Identify which cell holds the provided text, then report its [x, y] central coordinate. 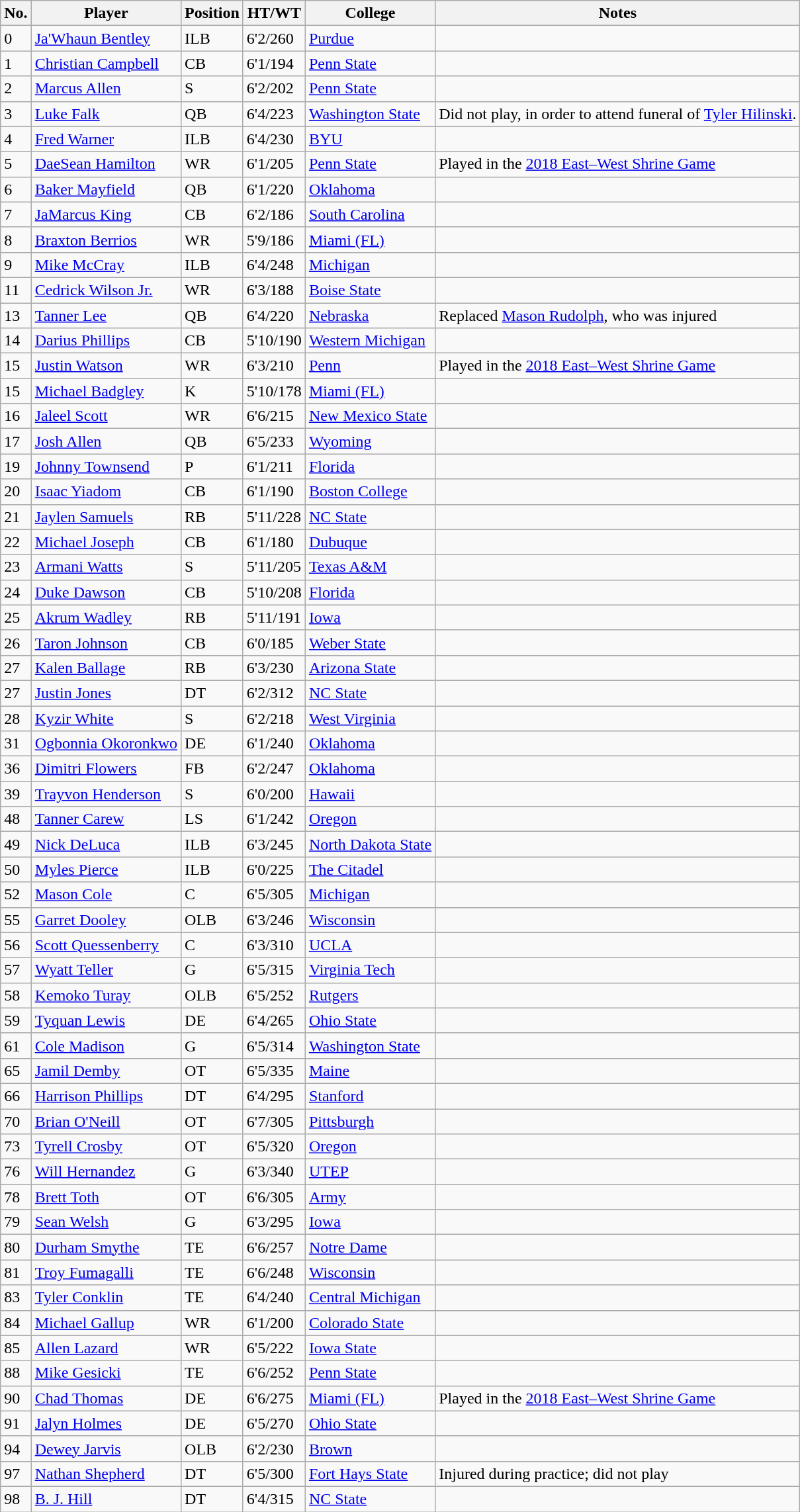
6'2/230 [274, 1448]
Will Hernandez [106, 1172]
B. J. Hill [106, 1499]
Sean Welsh [106, 1222]
84 [16, 1323]
6'6/305 [274, 1197]
Tyler Conklin [106, 1298]
6'1/242 [274, 819]
6'3/310 [274, 945]
Duke Dawson [106, 592]
Fort Hays State [370, 1474]
91 [16, 1423]
66 [16, 1096]
Texas A&M [370, 567]
Tyrell Crosby [106, 1147]
56 [16, 945]
17 [16, 441]
Darius Phillips [106, 341]
6'1/240 [274, 744]
94 [16, 1448]
59 [16, 1020]
98 [16, 1499]
Ogbonnia Okoronkwo [106, 744]
Justin Watson [106, 366]
13 [16, 316]
6'4/295 [274, 1096]
6'3/295 [274, 1222]
Mike Gesicki [106, 1373]
Dewey Jarvis [106, 1448]
College [370, 13]
20 [16, 492]
Pittsburgh [370, 1122]
Injured during practice; did not play [618, 1474]
6 [16, 189]
6'1/200 [274, 1323]
6'3/246 [274, 920]
7 [16, 214]
1 [16, 64]
Nebraska [370, 316]
Arizona State [370, 668]
HT/WT [274, 13]
6'5/300 [274, 1474]
6'1/180 [274, 542]
6'1/205 [274, 164]
Armani Watts [106, 567]
5 [16, 164]
Western Michigan [370, 341]
6'5/305 [274, 895]
Position [212, 13]
6'7/305 [274, 1122]
Purdue [370, 38]
6'0/200 [274, 794]
24 [16, 592]
Trayvon Henderson [106, 794]
16 [16, 416]
5'10/190 [274, 341]
Chad Thomas [106, 1398]
6'6/275 [274, 1398]
Cole Madison [106, 1045]
6'3/340 [274, 1172]
Army [370, 1197]
6'4/240 [274, 1298]
Nick DeLuca [106, 844]
6'4/223 [274, 114]
6'3/245 [274, 844]
Player [106, 13]
Dimitri Flowers [106, 769]
Penn [370, 366]
No. [16, 13]
5'10/208 [274, 592]
6'1/220 [274, 189]
6'5/314 [274, 1045]
LS [212, 819]
2 [16, 89]
6'4/315 [274, 1499]
Central Michigan [370, 1298]
6'2/218 [274, 718]
73 [16, 1147]
Iowa State [370, 1348]
Isaac Yiadom [106, 492]
Tyquan Lewis [106, 1020]
6'5/270 [274, 1423]
6'6/248 [274, 1272]
Weber State [370, 643]
22 [16, 542]
FB [212, 769]
6'6/215 [274, 416]
6'3/188 [274, 290]
Ja'Whaun Bentley [106, 38]
81 [16, 1272]
Kalen Ballage [106, 668]
K [212, 391]
5'10/178 [274, 391]
Mason Cole [106, 895]
Did not play, in order to attend funeral of Tyler Hilinski. [618, 114]
UTEP [370, 1172]
83 [16, 1298]
76 [16, 1172]
Garret Dooley [106, 920]
Maine [370, 1071]
Tanner Lee [106, 316]
Brett Toth [106, 1197]
6'1/190 [274, 492]
90 [16, 1398]
70 [16, 1122]
Brown [370, 1448]
Tanner Carew [106, 819]
Jalyn Holmes [106, 1423]
97 [16, 1474]
Johnny Townsend [106, 467]
Michael Badgley [106, 391]
The Citadel [370, 869]
6'4/265 [274, 1020]
6'3/210 [274, 366]
Fred Warner [106, 139]
Colorado State [370, 1323]
New Mexico State [370, 416]
23 [16, 567]
Marcus Allen [106, 89]
Allen Lazard [106, 1348]
Notre Dame [370, 1247]
West Virginia [370, 718]
5'9/186 [274, 240]
48 [16, 819]
6'5/252 [274, 995]
Jaleel Scott [106, 416]
North Dakota State [370, 844]
South Carolina [370, 214]
6'2/186 [274, 214]
Boise State [370, 290]
Braxton Berrios [106, 240]
Josh Allen [106, 441]
6'5/320 [274, 1147]
4 [16, 139]
61 [16, 1045]
19 [16, 467]
6'5/233 [274, 441]
6'2/247 [274, 769]
28 [16, 718]
Kyzir White [106, 718]
26 [16, 643]
85 [16, 1348]
Jaylen Samuels [106, 517]
6'6/257 [274, 1247]
Stanford [370, 1096]
DaeSean Hamilton [106, 164]
65 [16, 1071]
6'4/220 [274, 316]
Wyatt Teller [106, 970]
5'11/228 [274, 517]
49 [16, 844]
79 [16, 1222]
Akrum Wadley [106, 617]
14 [16, 341]
Kemoko Turay [106, 995]
52 [16, 895]
Virginia Tech [370, 970]
Dubuque [370, 542]
55 [16, 920]
Taron Johnson [106, 643]
21 [16, 517]
Michael Gallup [106, 1323]
Nathan Shepherd [106, 1474]
JaMarcus King [106, 214]
5'11/205 [274, 567]
80 [16, 1247]
58 [16, 995]
50 [16, 869]
Luke Falk [106, 114]
Replaced Mason Rudolph, who was injured [618, 316]
6'3/230 [274, 668]
Scott Quessenberry [106, 945]
6'1/211 [274, 467]
Durham Smythe [106, 1247]
Rutgers [370, 995]
BYU [370, 139]
78 [16, 1197]
6'2/202 [274, 89]
P [212, 467]
Notes [618, 13]
6'5/315 [274, 970]
UCLA [370, 945]
Michael Joseph [106, 542]
6'0/225 [274, 869]
Justin Jones [106, 693]
Mike McCray [106, 265]
6'5/222 [274, 1348]
6'4/230 [274, 139]
57 [16, 970]
Baker Mayfield [106, 189]
Boston College [370, 492]
9 [16, 265]
Troy Fumagalli [106, 1272]
Hawaii [370, 794]
25 [16, 617]
39 [16, 794]
6'5/335 [274, 1071]
6'1/194 [274, 64]
Harrison Phillips [106, 1096]
6'4/248 [274, 265]
Jamil Demby [106, 1071]
Wyoming [370, 441]
6'0/185 [274, 643]
6'6/252 [274, 1373]
Brian O'Neill [106, 1122]
6'2/312 [274, 693]
31 [16, 744]
5'11/191 [274, 617]
11 [16, 290]
Cedrick Wilson Jr. [106, 290]
8 [16, 240]
6'2/260 [274, 38]
88 [16, 1373]
3 [16, 114]
0 [16, 38]
Christian Campbell [106, 64]
36 [16, 769]
Myles Pierce [106, 869]
